Extract the (X, Y) coordinate from the center of the cell holding the provided text.  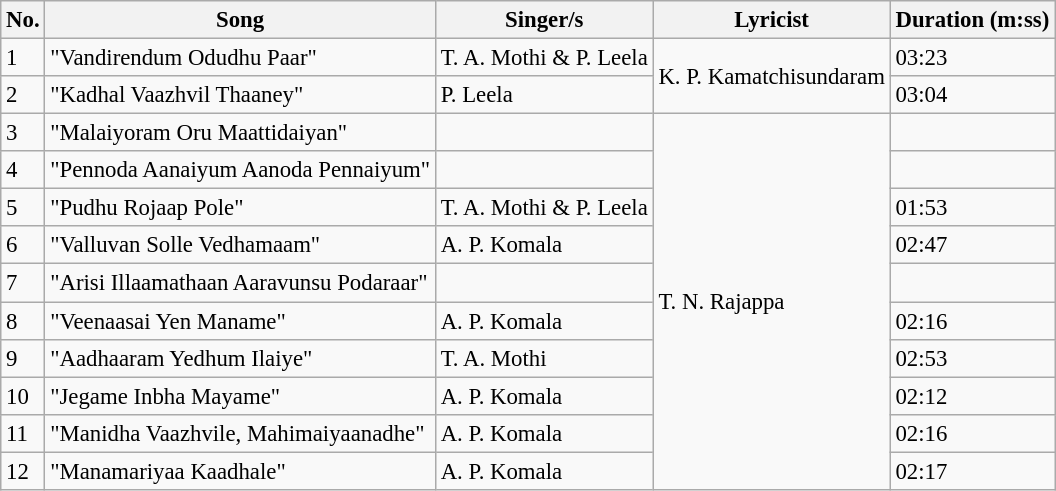
"Pudhu Rojaap Pole" (240, 208)
"Aadhaaram Yedhum Ilaiye" (240, 358)
T. N. Rajappa (772, 302)
"Kadhal Vaazhvil Thaaney" (240, 95)
"Valluvan Solle Vedhamaam" (240, 245)
"Malaiyoram Oru Maattidaiyan" (240, 133)
"Pennoda Aanaiyum Aanoda Pennaiyum" (240, 170)
"Jegame Inbha Mayame" (240, 396)
6 (23, 245)
No. (23, 20)
7 (23, 283)
11 (23, 433)
Lyricist (772, 20)
12 (23, 471)
"Veenaasai Yen Maname" (240, 321)
8 (23, 321)
K. P. Kamatchisundaram (772, 76)
01:53 (972, 208)
02:53 (972, 358)
P. Leela (544, 95)
02:17 (972, 471)
4 (23, 170)
Song (240, 20)
2 (23, 95)
Singer/s (544, 20)
1 (23, 58)
5 (23, 208)
10 (23, 396)
"Arisi Illaamathaan Aaravunsu Podaraar" (240, 283)
T. A. Mothi (544, 358)
Duration (m:ss) (972, 20)
"Manidha Vaazhvile, Mahimaiyaanadhe" (240, 433)
"Manamariyaa Kaadhale" (240, 471)
3 (23, 133)
9 (23, 358)
02:12 (972, 396)
03:04 (972, 95)
02:47 (972, 245)
"Vandirendum Odudhu Paar" (240, 58)
03:23 (972, 58)
